Search for the cell housing the specified text and yield its (X, Y) center coordinate. 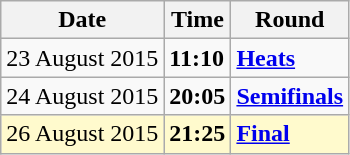
Time (198, 20)
24 August 2015 (82, 96)
Round (290, 20)
Final (290, 134)
11:10 (198, 58)
21:25 (198, 134)
23 August 2015 (82, 58)
Date (82, 20)
Heats (290, 58)
26 August 2015 (82, 134)
Semifinals (290, 96)
20:05 (198, 96)
